For the text-containing cell, return its midpoint in (x, y) coordinate format. 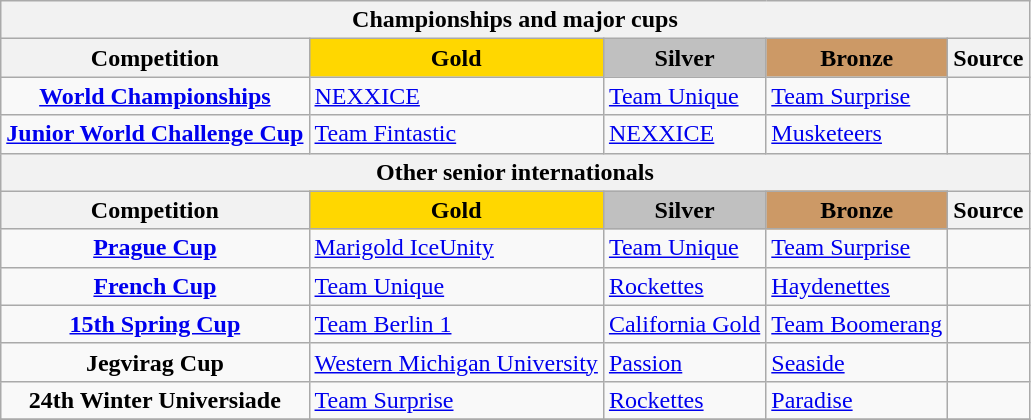
Championships and major cups (515, 20)
Western Michigan University (456, 362)
Marigold IceUnity (456, 248)
Junior World Challenge Cup (155, 134)
15th Spring Cup (155, 324)
Paradise (857, 400)
French Cup (155, 286)
Team Boomerang (857, 324)
Musketeers (857, 134)
24th Winter Universiade (155, 400)
Jegvirag Cup (155, 362)
Team Berlin 1 (456, 324)
World Championships (155, 96)
Prague Cup (155, 248)
California Gold (684, 324)
Haydenettes (857, 286)
Seaside (857, 362)
Passion (684, 362)
Team Fintastic (456, 134)
Other senior internationals (515, 172)
